For the text-containing cell, return its midpoint in (X, Y) coordinate format. 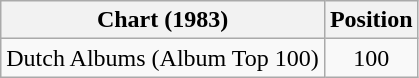
100 (371, 58)
Dutch Albums (Album Top 100) (163, 58)
Position (371, 20)
Chart (1983) (163, 20)
